Detect which cell encompasses the target text, then output its (X, Y) center coordinate. 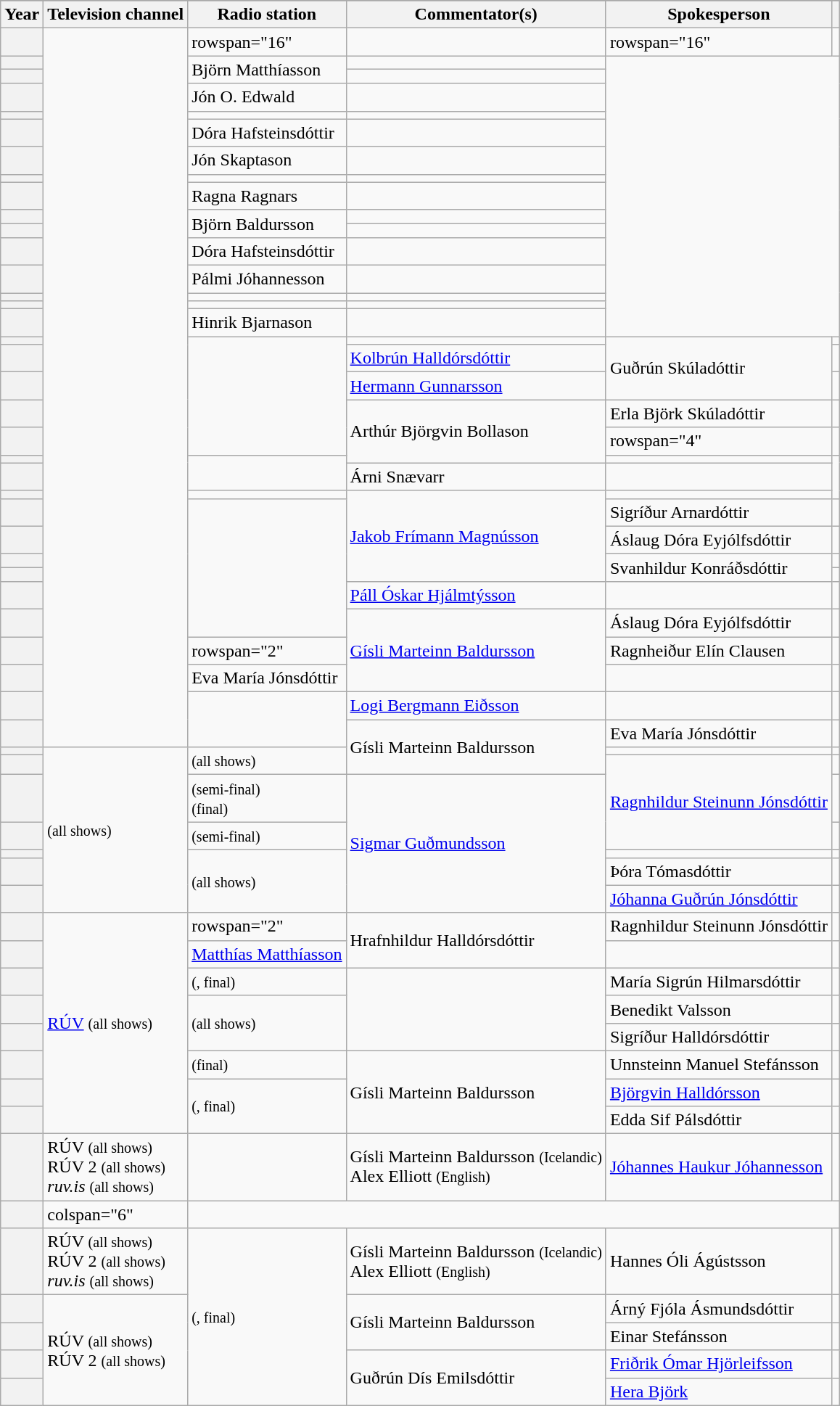
Ragnheiður Elín Clausen (718, 651)
(final) (267, 1064)
Guðrún Skúladóttir (718, 369)
Commentator(s) (476, 15)
Radio station (267, 15)
Sigríður Halldórsdóttir (718, 1037)
Björn Matthíasson (267, 70)
Árni Snævarr (476, 477)
Benedikt Valsson (718, 1009)
Björn Baldursson (267, 223)
Hermann Gunnarsson (476, 386)
Björgvin Halldórsson (718, 1092)
Year (22, 15)
Páll Óskar Hjálmtýsson (476, 595)
Kolbrún Halldórsdóttir (476, 358)
Hrafnhildur Halldórsdóttir (476, 940)
Friðrik Ómar Hjörleifsson (718, 1364)
Television channel (116, 15)
colspan="6" (116, 1214)
RÚV (all shows) (116, 1023)
Erla Björk Skúladóttir (718, 414)
RÚV (all shows)RÚV 2 (all shows) (116, 1350)
Pálmi Jóhannesson (267, 279)
Hannes Óli Ágústsson (718, 1262)
Hera Björk (718, 1391)
rowspan="4" (718, 441)
María Sigrún Hilmarsdóttir (718, 982)
Jakob Frímann Magnússon (476, 535)
Einar Stefánsson (718, 1336)
Jóhannes Haukur Jóhannesson (718, 1167)
Hinrik Bjarnason (267, 323)
Sigmar Guðmundsson (476, 844)
(semi-final) (267, 836)
Logi Bergmann Eiðsson (476, 706)
Jóhanna Guðrún Jónsdóttir (718, 899)
(semi-final) (final) (267, 798)
Guðrún Dís Emilsdóttir (476, 1378)
Arthúr Björgvin Bollason (476, 431)
Jón O. Edwald (267, 97)
Þóra Tómasdóttir (718, 871)
Árný Fjóla Ásmundsdóttir (718, 1309)
Jón Skaptason (267, 160)
Unnsteinn Manuel Stefánsson (718, 1064)
Spokesperson (718, 15)
Sigríður Arnardóttir (718, 512)
Matthías Matthíasson (267, 954)
Edda Sif Pálsdóttir (718, 1120)
Svanhildur Konráðsdóttir (718, 567)
Ragna Ragnars (267, 196)
